Detect which cell encompasses the target text, then output its (X, Y) center coordinate. 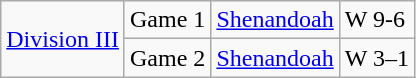
Game 2 (167, 58)
Game 1 (167, 20)
W 3–1 (376, 58)
W 9-6 (376, 20)
Division III (63, 39)
